Locate the cell with the specified text and output its [x, y] center coordinate. 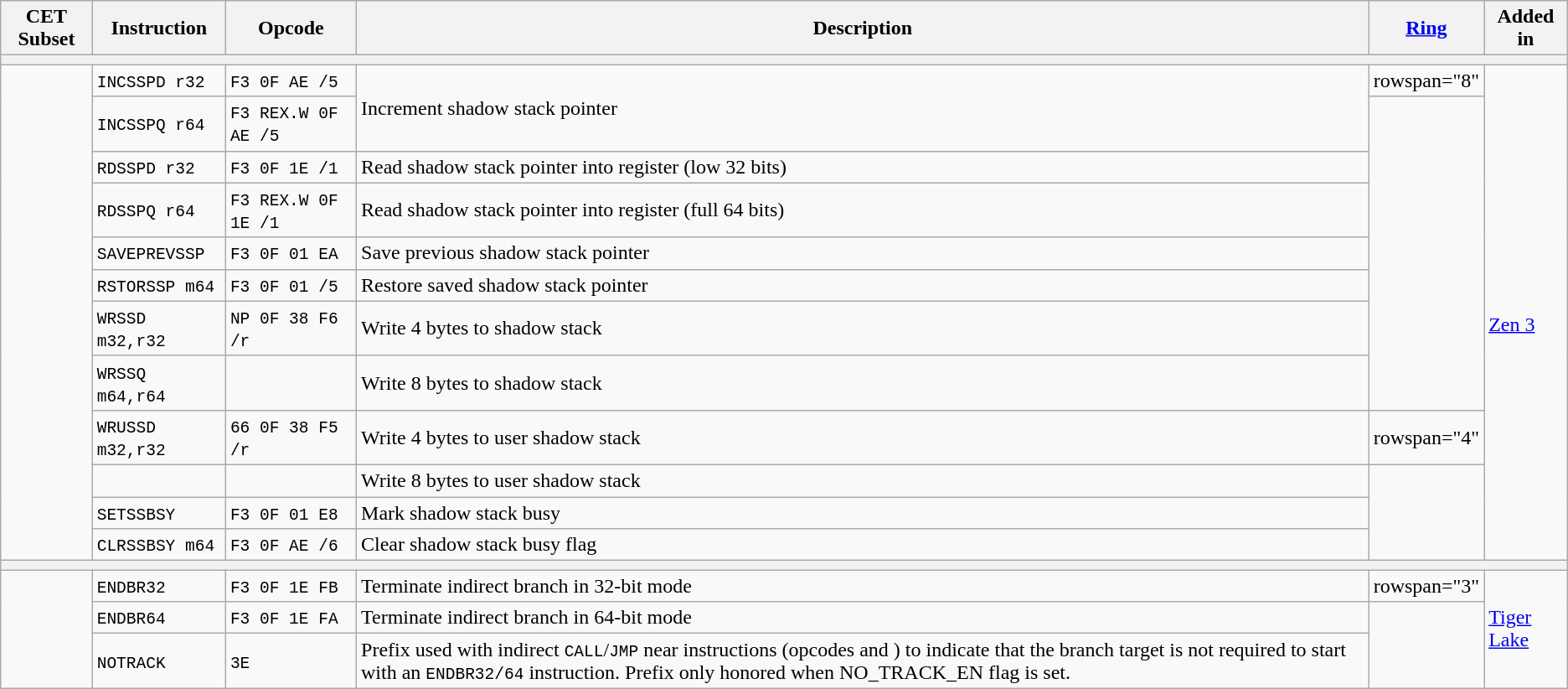
Save previous shadow stack pointer [863, 253]
rowspan="8" [1426, 80]
rowspan="3" [1426, 586]
rowspan="4" [1426, 438]
Description [863, 28]
CET Subset [47, 28]
WRSSD m32,r32 [159, 329]
INCSSPQ r64 [159, 124]
3E [291, 661]
F3 0F 1E FB [291, 586]
Terminate indirect branch in 64-bit mode [863, 618]
F3 0F 01 /5 [291, 285]
F3 REX.W 0F 1E /1 [291, 210]
CLRSSBSY m64 [159, 545]
NP 0F 38 F6 /r [291, 329]
ENDBR32 [159, 586]
Restore saved shadow stack pointer [863, 285]
RDSSPD r32 [159, 167]
F3 0F AE /5 [291, 80]
SAVEPREVSSP [159, 253]
66 0F 38 F5 /r [291, 438]
F3 0F AE /6 [291, 545]
WRUSSD m32,r32 [159, 438]
Ring [1426, 28]
Mark shadow stack busy [863, 512]
Added in [1526, 28]
F3 0F 01 E8 [291, 512]
SETSSBSY [159, 512]
Increment shadow stack pointer [863, 107]
Clear shadow stack busy flag [863, 545]
NOTRACK [159, 661]
Zen 3 [1526, 313]
F3 0F 01 EA [291, 253]
ENDBR64 [159, 618]
Write 8 bytes to shadow stack [863, 382]
RDSSPQ r64 [159, 210]
Write 4 bytes to shadow stack [863, 329]
F3 0F 1E /1 [291, 167]
WRSSQ m64,r64 [159, 382]
F3 0F 1E FA [291, 618]
Write 4 bytes to user shadow stack [863, 438]
Read shadow stack pointer into register (full 64 bits) [863, 210]
Read shadow stack pointer into register (low 32 bits) [863, 167]
Write 8 bytes to user shadow stack [863, 480]
RSTORSSP m64 [159, 285]
Instruction [159, 28]
Tiger Lake [1526, 629]
Opcode [291, 28]
F3 REX.W 0F AE /5 [291, 124]
INCSSPD r32 [159, 80]
Terminate indirect branch in 32-bit mode [863, 586]
